Determine the (x, y) coordinate at the center of the cell enclosing the given text.  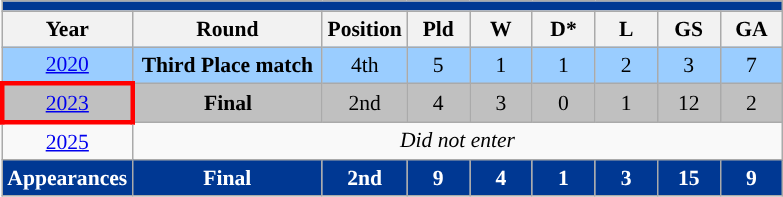
W (502, 29)
GS (688, 29)
Round (227, 29)
2023 (67, 104)
Did not enter (457, 142)
GA (752, 29)
0 (564, 104)
2020 (67, 66)
D* (564, 29)
7 (752, 66)
Pld (438, 29)
4th (364, 66)
Third Place match (227, 66)
5 (438, 66)
2025 (67, 142)
Position (364, 29)
L (626, 29)
12 (688, 104)
Year (67, 29)
15 (688, 178)
Appearances (67, 178)
